Scan for the cell matching the given text and deliver its [X, Y] coordinate at center. 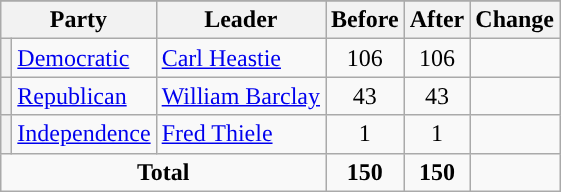
Change [515, 20]
Before [366, 20]
Democratic [84, 58]
Republican [84, 96]
After [437, 20]
Total [164, 172]
Independence [84, 134]
Carl Heastie [240, 58]
Party [78, 20]
Fred Thiele [240, 134]
Leader [240, 20]
William Barclay [240, 96]
